Find where the given text appears and provide that cell's center as [X, Y] coordinate. 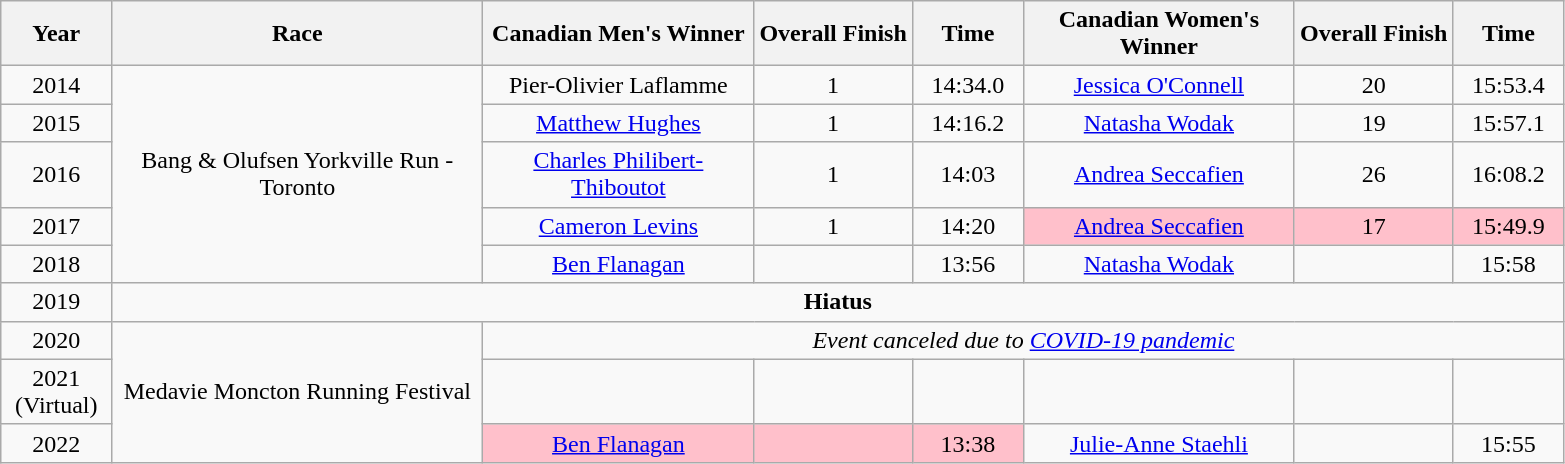
Cameron Levins [618, 226]
19 [1373, 123]
15:55 [1508, 443]
Charles Philibert-Thiboutot [618, 174]
2015 [56, 123]
Pier-Olivier Laflamme [618, 85]
14:16.2 [968, 123]
2014 [56, 85]
15:58 [1508, 264]
26 [1373, 174]
Year [56, 34]
2019 [56, 302]
Event canceled due to COVID-19 pandemic [1024, 340]
2017 [56, 226]
13:56 [968, 264]
15:49.9 [1508, 226]
Canadian Men's Winner [618, 34]
2020 [56, 340]
Race [298, 34]
20 [1373, 85]
15:57.1 [1508, 123]
14:20 [968, 226]
Matthew Hughes [618, 123]
2021 (Virtual) [56, 392]
Jessica O'Connell [1158, 85]
16:08.2 [1508, 174]
14:34.0 [968, 85]
2018 [56, 264]
Canadian Women's Winner [1158, 34]
14:03 [968, 174]
15:53.4 [1508, 85]
Bang & Olufsen Yorkville Run - Toronto [298, 174]
13:38 [968, 443]
2016 [56, 174]
Julie-Anne Staehli [1158, 443]
17 [1373, 226]
Hiatus [838, 302]
2022 [56, 443]
Medavie Moncton Running Festival [298, 392]
